Search for the cell housing the specified text and yield its [X, Y] center coordinate. 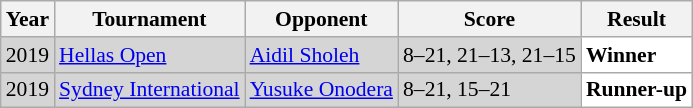
Yusuke Onodera [322, 90]
Tournament [150, 19]
Aidil Sholeh [322, 55]
8–21, 15–21 [490, 90]
Sydney International [150, 90]
8–21, 21–13, 21–15 [490, 55]
Runner-up [636, 90]
Score [490, 19]
Year [28, 19]
Winner [636, 55]
Result [636, 19]
Opponent [322, 19]
Hellas Open [150, 55]
